Output the [x, y] coordinate of the center of the cell containing the given text.  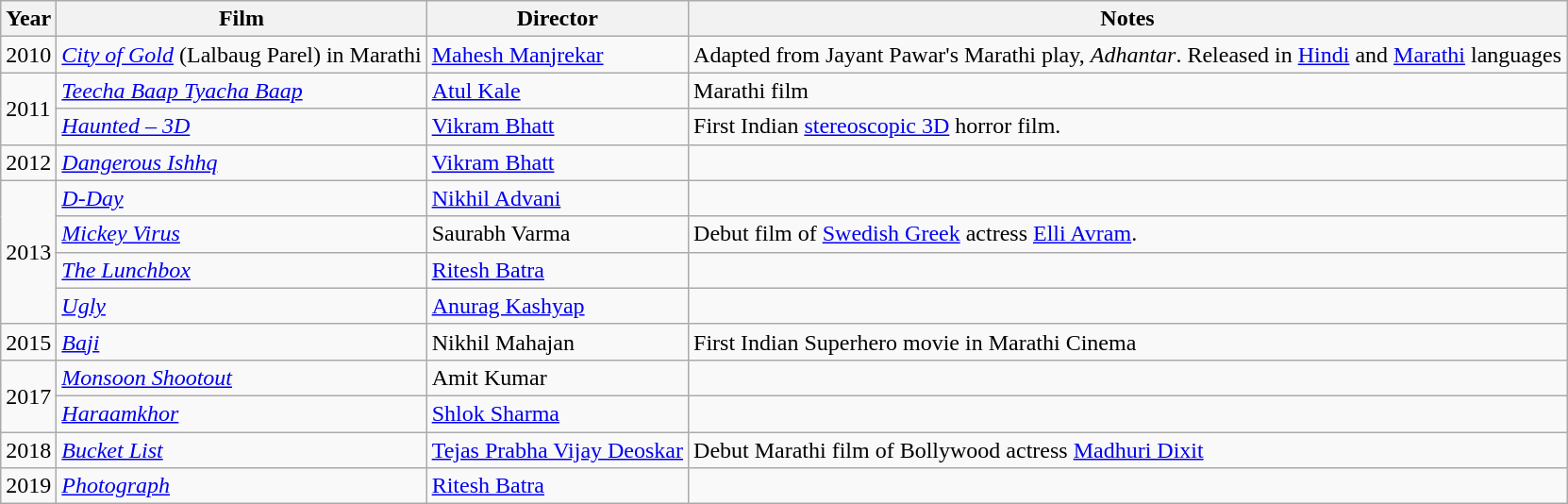
2013 [28, 252]
Teecha Baap Tyacha Baap [242, 91]
Haraamkhor [242, 413]
Nikhil Mahajan [557, 342]
Dangerous Ishhq [242, 162]
D-Day [242, 198]
2019 [28, 486]
Shlok Sharma [557, 413]
City of Gold (Lalbaug Parel) in Marathi [242, 55]
Notes [1128, 19]
2010 [28, 55]
Year [28, 19]
2012 [28, 162]
Debut film of Swedish Greek actress Elli Avram. [1128, 234]
Atul Kale [557, 91]
Adapted from Jayant Pawar's Marathi play, Adhantar. Released in Hindi and Marathi languages [1128, 55]
Film [242, 19]
Haunted – 3D [242, 126]
Monsoon Shootout [242, 378]
Director [557, 19]
2017 [28, 395]
Photograph [242, 486]
Anurag Kashyap [557, 306]
First Indian Superhero movie in Marathi Cinema [1128, 342]
Debut Marathi film of Bollywood actress Madhuri Dixit [1128, 450]
Nikhil Advani [557, 198]
2011 [28, 109]
2015 [28, 342]
The Lunchbox [242, 270]
Mahesh Manjrekar [557, 55]
Amit Kumar [557, 378]
Ugly [242, 306]
2018 [28, 450]
Tejas Prabha Vijay Deoskar [557, 450]
Saurabh Varma [557, 234]
First Indian stereoscopic 3D horror film. [1128, 126]
Mickey Virus [242, 234]
Bucket List [242, 450]
Baji [242, 342]
Marathi film [1128, 91]
